For the text-containing cell, return its midpoint in (x, y) coordinate format. 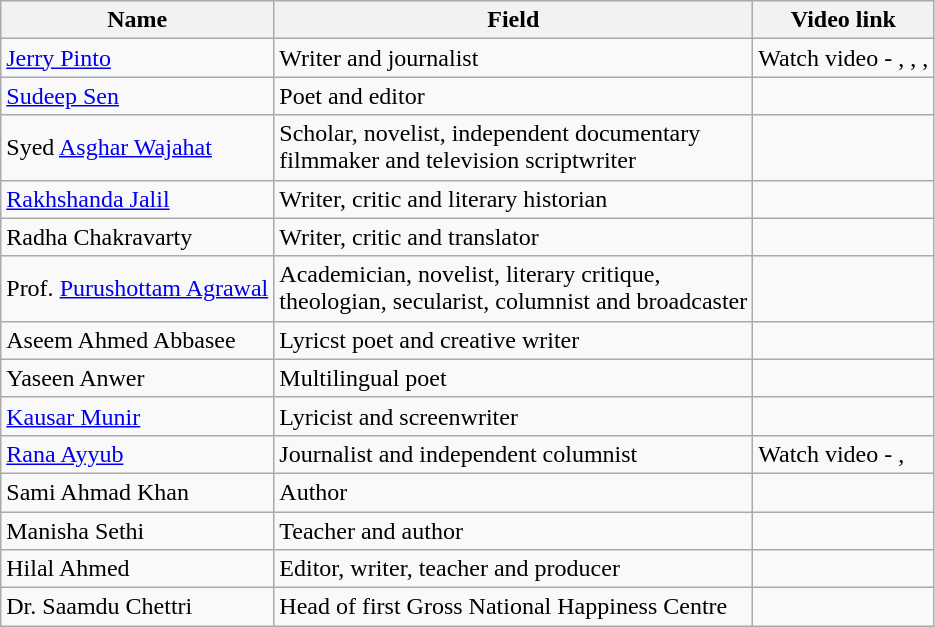
Watch video - , (844, 454)
Hilal Ahmed (138, 569)
Journalist and independent columnist (514, 454)
Poet and editor (514, 96)
Radha Chakravarty (138, 237)
Multilingual poet (514, 378)
Rakhshanda Jalil (138, 199)
Jerry Pinto (138, 58)
Sami Ahmad Khan (138, 492)
Prof. Purushottam Agrawal (138, 288)
Video link (844, 20)
Scholar, novelist, independent documentaryfilmmaker and television scriptwriter (514, 148)
Watch video - , , , (844, 58)
Manisha Sethi (138, 531)
Rana Ayyub (138, 454)
Sudeep Sen (138, 96)
Yaseen Anwer (138, 378)
Name (138, 20)
Kausar Munir (138, 416)
Syed Asghar Wajahat (138, 148)
Writer, critic and literary historian (514, 199)
Writer, critic and translator (514, 237)
Lyricst poet and creative writer (514, 340)
Head of first Gross National Happiness Centre (514, 607)
Dr. Saamdu Chettri (138, 607)
Teacher and author (514, 531)
Writer and journalist (514, 58)
Editor, writer, teacher and producer (514, 569)
Academician, novelist, literary critique,theologian, secularist, columnist and broadcaster (514, 288)
Aseem Ahmed Abbasee (138, 340)
Lyricist and screenwriter (514, 416)
Author (514, 492)
Field (514, 20)
